Determine the [x, y] coordinate at the center of the cell enclosing the given text.  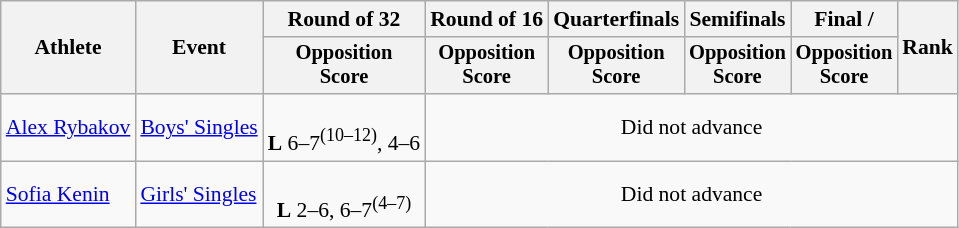
Quarterfinals [616, 19]
Rank [928, 48]
Final / [844, 19]
Semifinals [738, 19]
Girls' Singles [198, 194]
L 6–7(10–12), 4–6 [344, 128]
Event [198, 48]
Boys' Singles [198, 128]
Round of 32 [344, 19]
L 2–6, 6–7(4–7) [344, 194]
Athlete [68, 48]
Sofia Kenin [68, 194]
Alex Rybakov [68, 128]
Round of 16 [486, 19]
